Detect which cell encompasses the target text, then output its [x, y] center coordinate. 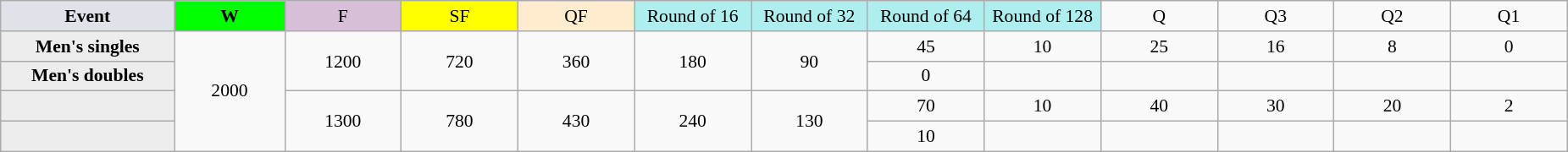
2 [1509, 106]
430 [576, 122]
70 [926, 106]
1300 [343, 122]
2000 [230, 91]
360 [576, 61]
20 [1393, 106]
Q [1159, 16]
130 [809, 122]
Event [88, 16]
F [343, 16]
Round of 32 [809, 16]
40 [1159, 106]
Q1 [1509, 16]
SF [460, 16]
Q2 [1393, 16]
780 [460, 122]
Men's singles [88, 46]
1200 [343, 61]
Men's doubles [88, 76]
45 [926, 46]
Round of 64 [926, 16]
Round of 128 [1043, 16]
Round of 16 [693, 16]
720 [460, 61]
90 [809, 61]
25 [1159, 46]
8 [1393, 46]
30 [1276, 106]
Q3 [1276, 16]
180 [693, 61]
16 [1276, 46]
240 [693, 122]
W [230, 16]
QF [576, 16]
